Provide the (x, y) coordinate of the cell's center where the given text is located.  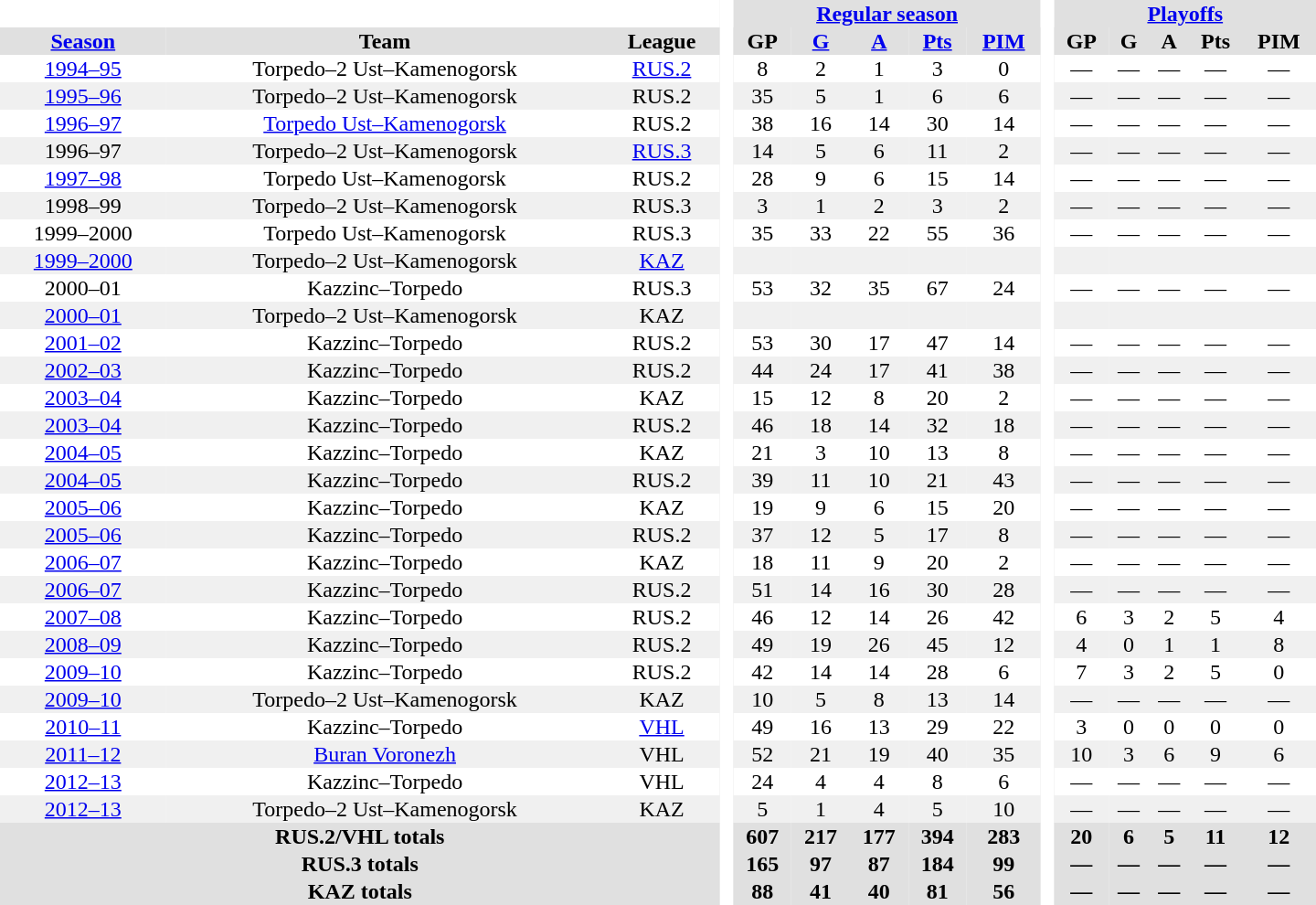
47 (938, 343)
67 (938, 288)
League (662, 41)
KAZ totals (360, 891)
2007–08 (83, 617)
99 (1003, 864)
87 (879, 864)
33 (821, 233)
2001–02 (83, 343)
177 (879, 836)
283 (1003, 836)
394 (938, 836)
RUS.3 totals (360, 864)
165 (762, 864)
37 (762, 535)
184 (938, 864)
81 (938, 891)
RUS.2/VHL totals (360, 836)
36 (1003, 233)
88 (762, 891)
7 (1082, 672)
29 (938, 727)
2011–12 (83, 754)
1994–95 (83, 69)
39 (762, 480)
97 (821, 864)
2002–03 (83, 370)
52 (762, 754)
607 (762, 836)
217 (821, 836)
1995–96 (83, 96)
51 (762, 590)
Season (83, 41)
43 (1003, 480)
2008–09 (83, 644)
1998–99 (83, 206)
56 (1003, 891)
1997–98 (83, 178)
55 (938, 233)
Playoffs (1185, 14)
Regular season (886, 14)
Buran Voronezh (386, 754)
Team (386, 41)
45 (938, 644)
2010–11 (83, 727)
44 (762, 370)
